Determine the (x, y) coordinate at the center of the cell enclosing the given text.  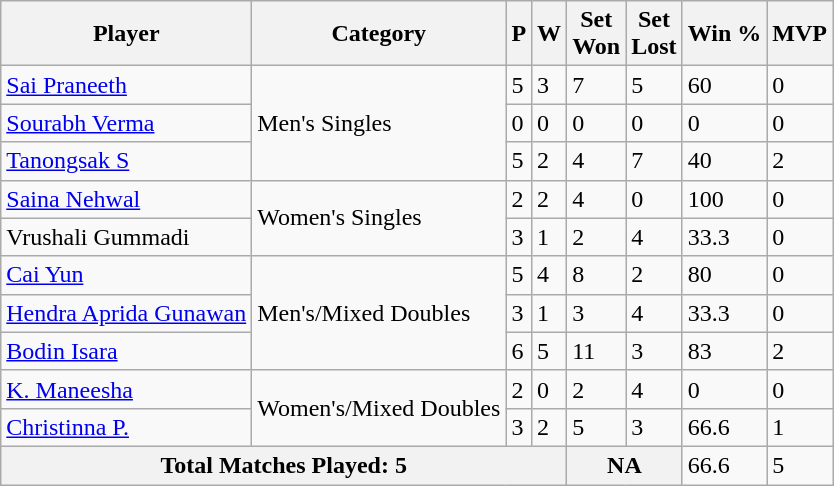
Christinna P. (126, 427)
Total Matches Played: 5 (284, 465)
W (550, 34)
MVP (800, 34)
80 (724, 275)
Player (126, 34)
Cai Yun (126, 275)
Saina Nehwal (126, 199)
Vrushali Gummadi (126, 237)
Sai Praneeth (126, 85)
60 (724, 85)
11 (596, 351)
Hendra Aprida Gunawan (126, 313)
K. Maneesha (126, 389)
Bodin Isara (126, 351)
Women's/Mixed Doubles (379, 408)
Sourabh Verma (126, 123)
83 (724, 351)
40 (724, 161)
P (519, 34)
8 (596, 275)
100 (724, 199)
6 (519, 351)
SetWon (596, 34)
Men's/Mixed Doubles (379, 313)
Men's Singles (379, 123)
SetLost (654, 34)
NA (625, 465)
Category (379, 34)
Tanongsak S (126, 161)
Women's Singles (379, 218)
Win % (724, 34)
